Return the (x, y) coordinate for the center point of the cell that contains the specified text.  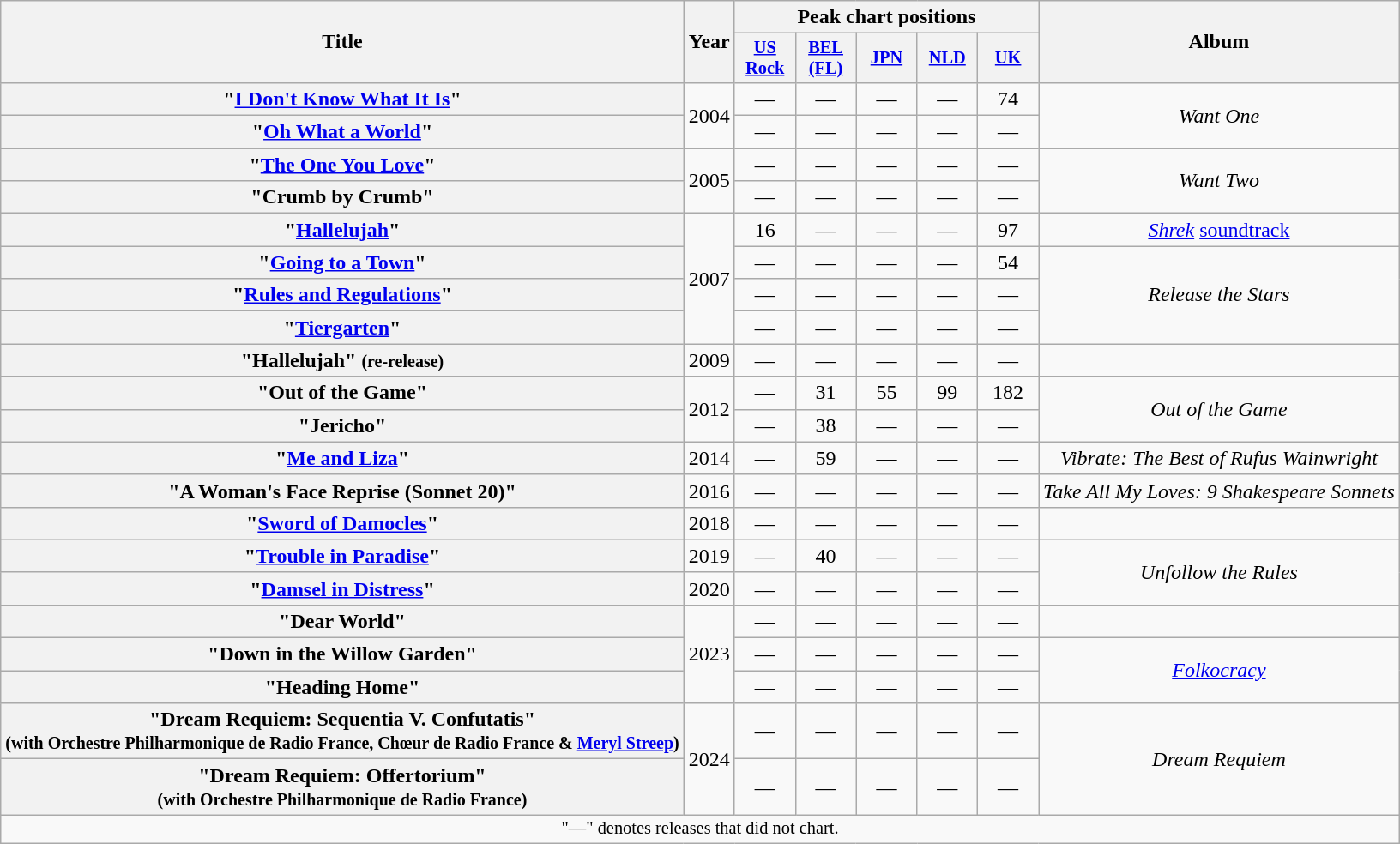
JPN (887, 58)
Take All My Loves: 9 Shakespeare Sonnets (1220, 491)
2020 (709, 588)
Folkocracy (1220, 671)
BEL(FL) (825, 58)
2007 (709, 279)
"I Don't Know What It Is" (342, 99)
"Me and Liza" (342, 458)
"Oh What a World" (342, 132)
Want Two (1220, 181)
"—" denotes releases that did not chart. (700, 829)
"Sword of Damocles" (342, 523)
"Tiergarten" (342, 328)
"Dream Requiem: Sequentia V. Confutatis"(with Orchestre Philharmonique de Radio France, Chœur de Radio France & Meryl Streep) (342, 731)
2012 (709, 409)
Dream Requiem (1220, 759)
"Jericho" (342, 425)
Want One (1220, 115)
31 (825, 393)
2014 (709, 458)
182 (1009, 393)
"A Woman's Face Reprise (Sonnet 20)" (342, 491)
2023 (709, 654)
"Rules and Regulations" (342, 295)
Title (342, 42)
"The One You Love" (342, 165)
UK (1009, 58)
USRock (765, 58)
55 (887, 393)
16 (765, 230)
"Dream Requiem: Offertorium"(with Orchestre Philharmonique de Radio France) (342, 787)
"Heading Home" (342, 687)
Unfollow the Rules (1220, 572)
2019 (709, 556)
97 (1009, 230)
"Trouble in Paradise" (342, 556)
Peak chart positions (886, 17)
Release the Stars (1220, 295)
59 (825, 458)
Out of the Game (1220, 409)
"Crumb by Crumb" (342, 197)
"Out of the Game" (342, 393)
2005 (709, 181)
40 (825, 556)
"Hallelujah" (re-release) (342, 360)
Album (1220, 42)
NLD (947, 58)
99 (947, 393)
"Hallelujah" (342, 230)
Shrek soundtrack (1220, 230)
2009 (709, 360)
2016 (709, 491)
"Down in the Willow Garden" (342, 654)
"Dear World" (342, 621)
"Going to a Town" (342, 262)
54 (1009, 262)
2018 (709, 523)
38 (825, 425)
Year (709, 42)
74 (1009, 99)
"Damsel in Distress" (342, 588)
Vibrate: The Best of Rufus Wainwright (1220, 458)
2024 (709, 759)
2004 (709, 115)
